Pinpoint the cell where the given text exists, returning its (X, Y) midpoint coordinate. 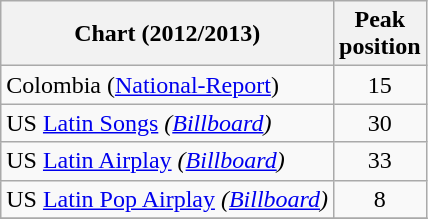
US Latin Airplay (Billboard) (168, 161)
US Latin Pop Airplay (Billboard) (168, 199)
Colombia (National-Report) (168, 85)
Peakposition (380, 34)
33 (380, 161)
US Latin Songs (Billboard) (168, 123)
15 (380, 85)
8 (380, 199)
30 (380, 123)
Chart (2012/2013) (168, 34)
